Detect which cell encompasses the target text, then output its (X, Y) center coordinate. 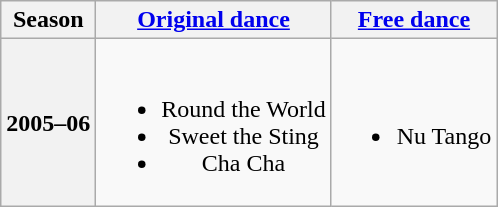
Original dance (214, 20)
2005–06 (48, 122)
Nu Tango (414, 122)
Free dance (414, 20)
Round the World Sweet the StingCha Cha (214, 122)
Season (48, 20)
